Locate the cell with the specified text and output its (X, Y) center coordinate. 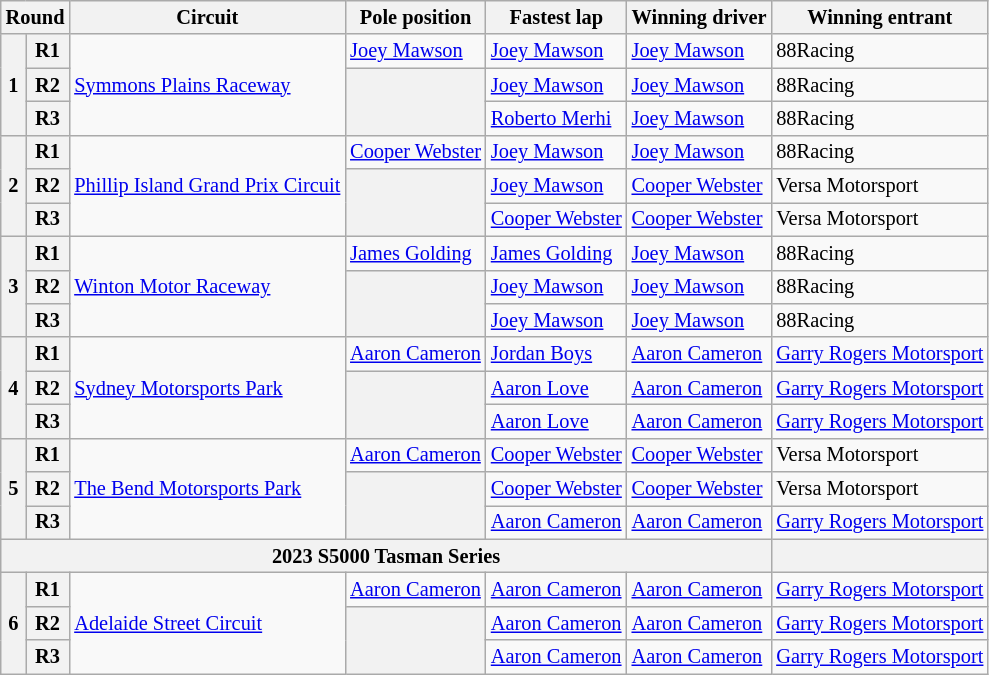
Adelaide Street Circuit (207, 622)
6 (14, 622)
Winton Motor Raceway (207, 286)
Symmons Plains Raceway (207, 84)
Round (36, 17)
1 (14, 84)
Circuit (207, 17)
Fastest lap (556, 17)
Phillip Island Grand Prix Circuit (207, 186)
The Bend Motorsports Park (207, 488)
Jordan Boys (556, 354)
5 (14, 488)
2023 S5000 Tasman Series (386, 556)
Roberto Merhi (556, 118)
4 (14, 388)
Pole position (416, 17)
2 (14, 186)
3 (14, 286)
Winning entrant (880, 17)
Sydney Motorsports Park (207, 388)
Winning driver (700, 17)
